Search for the cell housing the specified text and yield its (x, y) center coordinate. 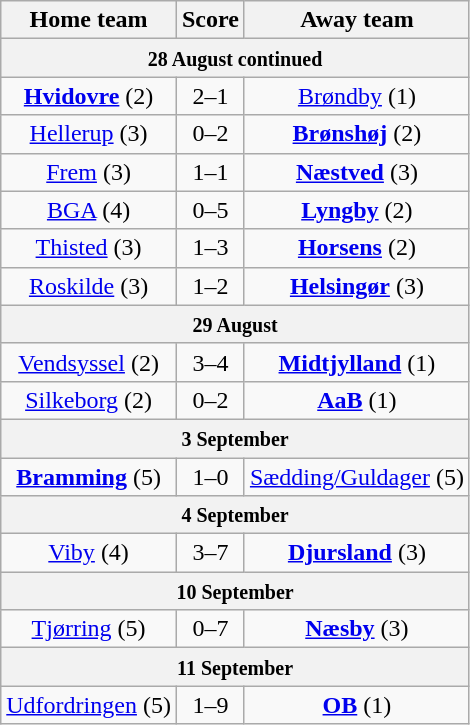
28 August continued (236, 58)
10 September (236, 591)
Horsens (2) (356, 248)
Midtjylland (1) (356, 362)
Frem (3) (89, 172)
Næstved (3) (356, 172)
0–7 (210, 629)
4 September (236, 515)
Næsby (3) (356, 629)
Score (210, 20)
0–5 (210, 210)
11 September (236, 667)
Roskilde (3) (89, 286)
Brønshøj (2) (356, 134)
1–2 (210, 286)
OB (1) (356, 705)
1–1 (210, 172)
AaB (1) (356, 400)
Thisted (3) (89, 248)
Vendsyssel (2) (89, 362)
1–0 (210, 477)
Bramming (5) (89, 477)
2–1 (210, 96)
Udfordringen (5) (89, 705)
Away team (356, 20)
Viby (4) (89, 553)
29 August (236, 324)
3–7 (210, 553)
1–3 (210, 248)
BGA (4) (89, 210)
Home team (89, 20)
3 September (236, 438)
Sædding/Guldager (5) (356, 477)
Helsingør (3) (356, 286)
Lyngby (2) (356, 210)
Brøndby (1) (356, 96)
Hvidovre (2) (89, 96)
1–9 (210, 705)
3–4 (210, 362)
Silkeborg (2) (89, 400)
Hellerup (3) (89, 134)
Djursland (3) (356, 553)
Tjørring (5) (89, 629)
